Provide the [X, Y] coordinate of the cell's center where the given text is located.  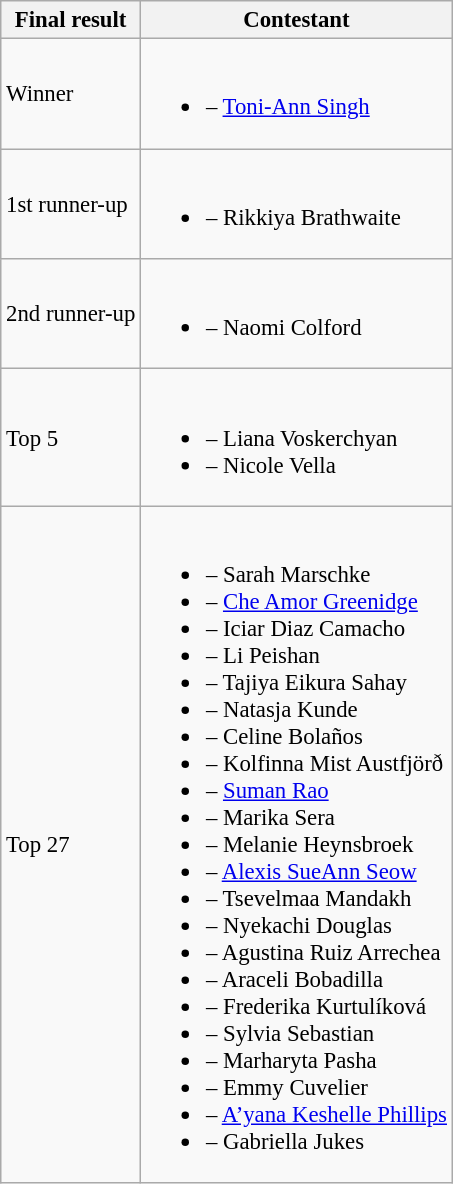
Final result [71, 20]
Contestant [297, 20]
Top 5 [71, 438]
– Liana Voskerchyan – Nicole Vella [297, 438]
– Naomi Colford [297, 314]
Winner [71, 94]
1st runner-up [71, 204]
– Toni-Ann Singh [297, 94]
Top 27 [71, 844]
– Rikkiya Brathwaite [297, 204]
2nd runner-up [71, 314]
